Return [x, y] of the center of cell containing provided text 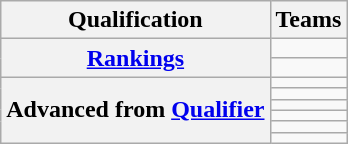
Qualification [136, 20]
Advanced from Qualifier [136, 110]
Rankings [136, 58]
Teams [308, 20]
